Extract the [X, Y] coordinate from the center of the cell holding the provided text.  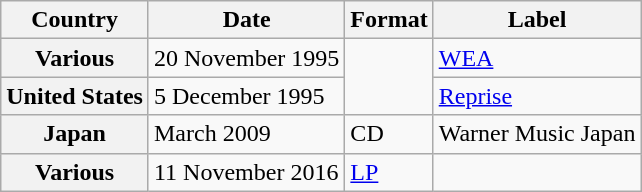
Warner Music Japan [537, 134]
Japan [75, 134]
CD [389, 134]
March 2009 [246, 134]
Reprise [537, 96]
Date [246, 20]
United States [75, 96]
20 November 1995 [246, 58]
11 November 2016 [246, 172]
LP [389, 172]
WEA [537, 58]
5 December 1995 [246, 96]
Country [75, 20]
Format [389, 20]
Label [537, 20]
